Find where the given text appears and provide that cell's center as (X, Y) coordinate. 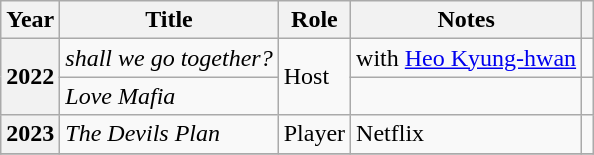
2022 (30, 77)
Year (30, 20)
Player (314, 134)
with Heo Kyung-hwan (466, 58)
2023 (30, 134)
Host (314, 77)
Role (314, 20)
The Devils Plan (169, 134)
Title (169, 20)
Netflix (466, 134)
shall we go together? (169, 58)
Love Mafia (169, 96)
Notes (466, 20)
